Pinpoint the cell where the given text exists, returning its (X, Y) midpoint coordinate. 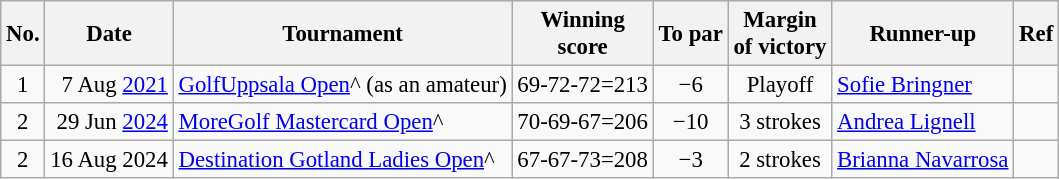
1 (23, 85)
Destination Gotland Ladies Open^ (342, 160)
Brianna Navarrosa (923, 160)
Marginof victory (780, 34)
69-72-72=213 (582, 85)
3 strokes (780, 122)
−10 (690, 122)
16 Aug 2024 (109, 160)
Date (109, 34)
GolfUppsala Open^ (as an amateur) (342, 85)
Winningscore (582, 34)
No. (23, 34)
Runner-up (923, 34)
−3 (690, 160)
MoreGolf Mastercard Open^ (342, 122)
Andrea Lignell (923, 122)
29 Jun 2024 (109, 122)
Playoff (780, 85)
2 strokes (780, 160)
Tournament (342, 34)
7 Aug 2021 (109, 85)
67-67-73=208 (582, 160)
Ref (1036, 34)
Sofie Bringner (923, 85)
To par (690, 34)
70-69-67=206 (582, 122)
−6 (690, 85)
